Locate the cell with the specified text and output its [x, y] center coordinate. 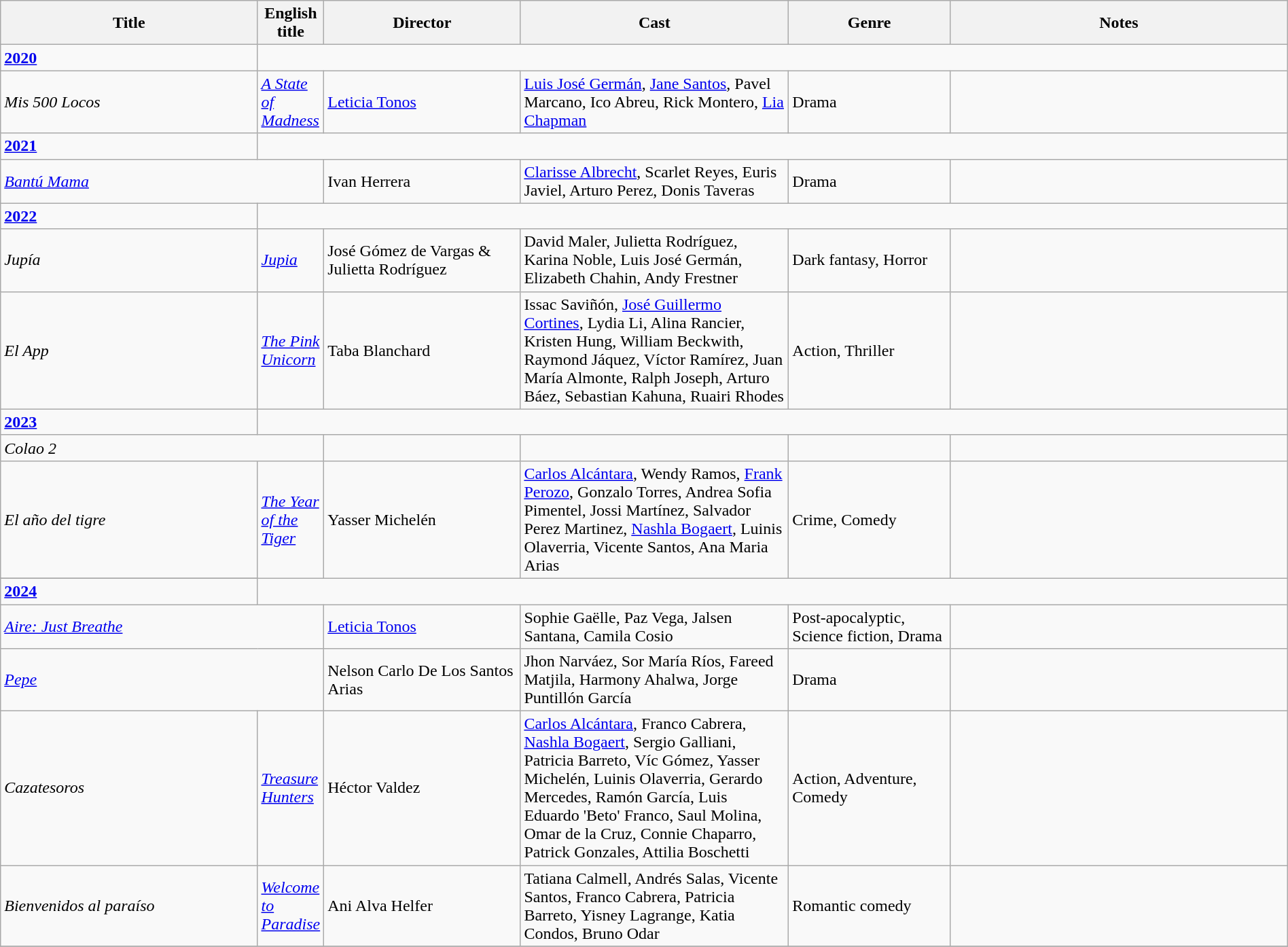
Pepe [162, 680]
Action, Thriller [870, 351]
Luis José Germán, Jane Santos, Pavel Marcano, Ico Abreu, Rick Montero, Lia Chapman [655, 102]
Welcome to Paradise [291, 906]
Héctor Valdez [423, 788]
Jupía [129, 260]
Clarisse Albrecht, Scarlet Reyes, Euris Javiel, Arturo Perez, Donis Taveras [655, 181]
Cazatesoros [129, 788]
Yasser Michelén [423, 519]
Bienvenidos al paraíso [129, 906]
Ivan Herrera [423, 181]
David Maler, Julietta Rodríguez, Karina Noble, Luis José Germán, Elizabeth Chahin, Andy Frestner [655, 260]
2023 [129, 422]
Ani Alva Helfer [423, 906]
Romantic comedy [870, 906]
2022 [129, 216]
The Pink Unicorn [291, 351]
The Year of the Tiger [291, 519]
A State of Madness [291, 102]
El App [129, 351]
Action, Adventure, Comedy [870, 788]
Bantú Mama [162, 181]
2021 [129, 146]
2020 [129, 58]
Title [129, 23]
Aire: Just Breathe [162, 626]
Cast [655, 23]
Jupia [291, 260]
Nelson Carlo De Los Santos Arias [423, 680]
José Gómez de Vargas & Julietta Rodríguez [423, 260]
Colao 2 [162, 448]
Mis 500 Locos [129, 102]
Tatiana Calmell, Andrés Salas, Vicente Santos, Franco Cabrera, Patricia Barreto, Yisney Lagrange, Katia Condos, Bruno Odar [655, 906]
Director [423, 23]
Treasure Hunters [291, 788]
Post-apocalyptic, Science fiction, Drama [870, 626]
Dark fantasy, Horror [870, 260]
Sophie Gaëlle, Paz Vega, Jalsen Santana, Camila Cosio [655, 626]
Jhon Narváez, Sor María Ríos, Fareed Matjila, Harmony Ahalwa, Jorge Puntillón García [655, 680]
Taba Blanchard [423, 351]
Notes [1118, 23]
2024 [129, 591]
English title [291, 23]
Crime, Comedy [870, 519]
El año del tigre [129, 519]
Genre [870, 23]
